Locate the cell with the specified text and output its [x, y] center coordinate. 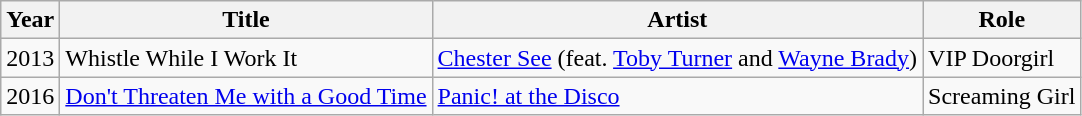
Year [30, 20]
2013 [30, 58]
Title [246, 20]
Screaming Girl [1002, 96]
Artist [677, 20]
2016 [30, 96]
Panic! at the Disco [677, 96]
VIP Doorgirl [1002, 58]
Don't Threaten Me with a Good Time [246, 96]
Role [1002, 20]
Chester See (feat. Toby Turner and Wayne Brady) [677, 58]
Whistle While I Work It [246, 58]
